Capture the cell that displays the provided text and extract its [X, Y] central coordinate. 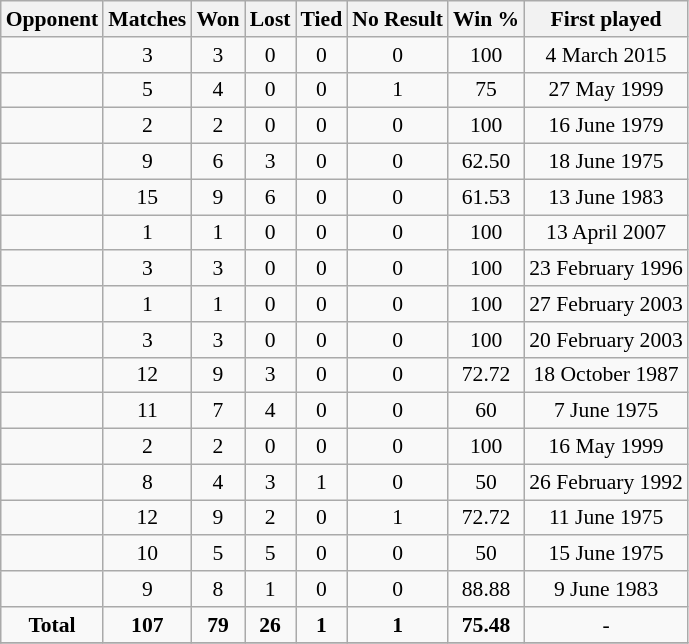
Lost [270, 19]
13 April 2007 [606, 233]
15 [147, 197]
No Result [398, 19]
- [606, 625]
Opponent [52, 19]
27 February 2003 [606, 304]
Matches [147, 19]
Tied [322, 19]
10 [147, 554]
23 February 1996 [606, 269]
13 June 1983 [606, 197]
18 October 1987 [606, 375]
7 [218, 411]
60 [486, 411]
4 March 2015 [606, 55]
26 [270, 625]
11 June 1975 [606, 518]
First played [606, 19]
75.48 [486, 625]
15 June 1975 [606, 554]
16 June 1979 [606, 126]
26 February 1992 [606, 482]
27 May 1999 [606, 90]
11 [147, 411]
107 [147, 625]
61.53 [486, 197]
Total [52, 625]
7 June 1975 [606, 411]
9 June 1983 [606, 589]
79 [218, 625]
16 May 1999 [606, 447]
18 June 1975 [606, 162]
88.88 [486, 589]
Win % [486, 19]
62.50 [486, 162]
Won [218, 19]
75 [486, 90]
20 February 2003 [606, 340]
